Determine the (x, y) coordinate at the center of the cell enclosing the given text.  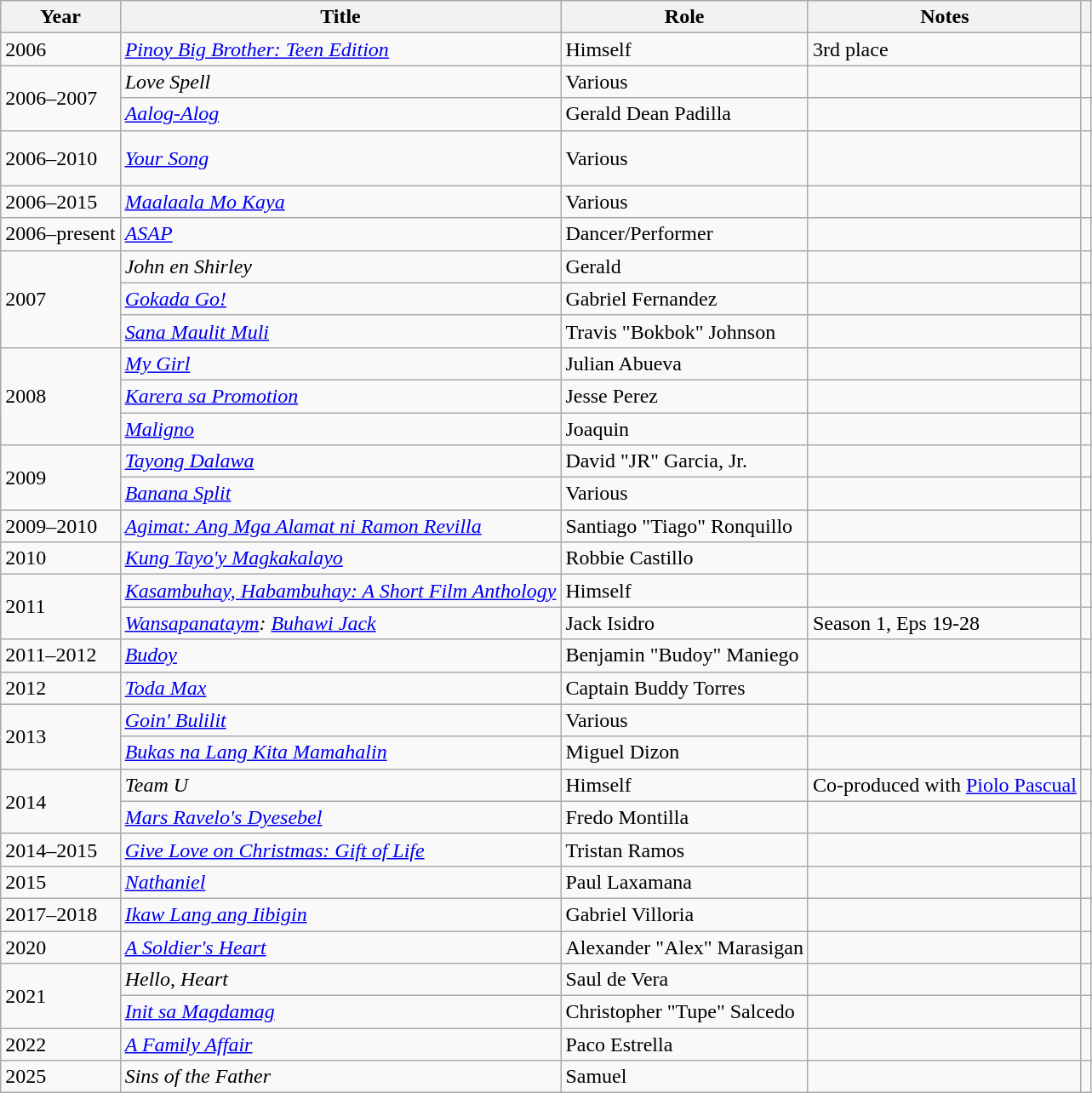
Gabriel Villoria (684, 914)
Notes (945, 17)
2007 (60, 299)
Pinoy Big Brother: Teen Edition (340, 49)
Robbie Castillo (684, 558)
Sins of the Father (340, 1077)
Saul de Vera (684, 980)
John en Shirley (340, 266)
Captain Buddy Torres (684, 688)
Joaquin (684, 428)
Jack Isidro (684, 623)
2006–present (60, 234)
Gerald (684, 266)
Aalog-Alog (340, 114)
Bukas na Lang Kita Mamahalin (340, 753)
Fredo Montilla (684, 817)
2014 (60, 801)
2011 (60, 607)
Hello, Heart (340, 980)
Budoy (340, 655)
Wansapanataym: Buhawi Jack (340, 623)
2006–2007 (60, 98)
2021 (60, 996)
ASAP (340, 234)
Julian Abueva (684, 363)
Gerald Dean Padilla (684, 114)
Banana Split (340, 494)
Maalaala Mo Kaya (340, 202)
Dancer/Performer (684, 234)
3rd place (945, 49)
2012 (60, 688)
2011–2012 (60, 655)
Toda Max (340, 688)
Paul Laxamana (684, 882)
Paco Estrella (684, 1044)
Give Love on Christmas: Gift of Life (340, 850)
Tayong Dalawa (340, 461)
2008 (60, 396)
Christopher "Tupe" Salcedo (684, 1012)
Miguel Dizon (684, 753)
Alexander "Alex" Marasigan (684, 947)
Karera sa Promotion (340, 396)
Samuel (684, 1077)
Your Song (340, 158)
2017–2018 (60, 914)
Jesse Perez (684, 396)
Co-produced with Piolo Pascual (945, 785)
Ikaw Lang ang Iibigin (340, 914)
2006–2010 (60, 158)
2025 (60, 1077)
A Family Affair (340, 1044)
Gabriel Fernandez (684, 299)
2013 (60, 736)
2020 (60, 947)
Santiago "Tiago" Ronquillo (684, 526)
My Girl (340, 363)
Love Spell (340, 82)
Maligno (340, 428)
2014–2015 (60, 850)
Role (684, 17)
Benjamin "Budoy" Maniego (684, 655)
Season 1, Eps 19-28 (945, 623)
David "JR" Garcia, Jr. (684, 461)
2015 (60, 882)
Kung Tayo'y Magkakalayo (340, 558)
Mars Ravelo's Dyesebel (340, 817)
2006–2015 (60, 202)
2006 (60, 49)
Goin' Bulilit (340, 720)
Nathaniel (340, 882)
Gokada Go! (340, 299)
Title (340, 17)
A Soldier's Heart (340, 947)
Sana Maulit Muli (340, 331)
Team U (340, 785)
Travis "Bokbok" Johnson (684, 331)
2009 (60, 478)
Year (60, 17)
2022 (60, 1044)
Init sa Magdamag (340, 1012)
Kasambuhay, Habambuhay: A Short Film Anthology (340, 591)
Tristan Ramos (684, 850)
Agimat: Ang Mga Alamat ni Ramon Revilla (340, 526)
2009–2010 (60, 526)
2010 (60, 558)
